Determine the (X, Y) coordinate at the center of the cell enclosing the given text.  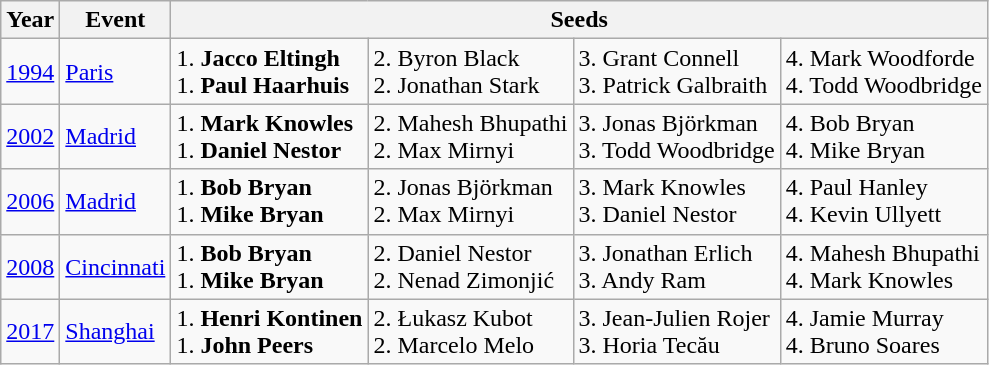
2. Łukasz Kubot 2. Marcelo Melo (470, 332)
2017 (30, 332)
1994 (30, 72)
1. Jacco Eltingh 1. Paul Haarhuis (270, 72)
Event (116, 20)
2006 (30, 202)
Cincinnati (116, 266)
4. Bob Bryan 4. Mike Bryan (884, 136)
2. Jonas Björkman 2. Max Mirnyi (470, 202)
4. Paul Hanley 4. Kevin Ullyett (884, 202)
2. Daniel Nestor 2. Nenad Zimonjić (470, 266)
3. Jonas Björkman 3. Todd Woodbridge (676, 136)
1. Henri Kontinen 1. John Peers (270, 332)
3. Jonathan Erlich 3. Andy Ram (676, 266)
2. Byron Black 2. Jonathan Stark (470, 72)
2. Mahesh Bhupathi 2. Max Mirnyi (470, 136)
3. Mark Knowles 3. Daniel Nestor (676, 202)
3. Grant Connell 3. Patrick Galbraith (676, 72)
4. Mahesh Bhupathi 4. Mark Knowles (884, 266)
4. Mark Woodforde 4. Todd Woodbridge (884, 72)
Year (30, 20)
Shanghai (116, 332)
Paris (116, 72)
2002 (30, 136)
3. Jean-Julien Rojer 3. Horia Tecău (676, 332)
Seeds (580, 20)
1. Mark Knowles 1. Daniel Nestor (270, 136)
2008 (30, 266)
4. Jamie Murray 4. Bruno Soares (884, 332)
